Provide the [x, y] coordinate of the cell's center where the given text is located.  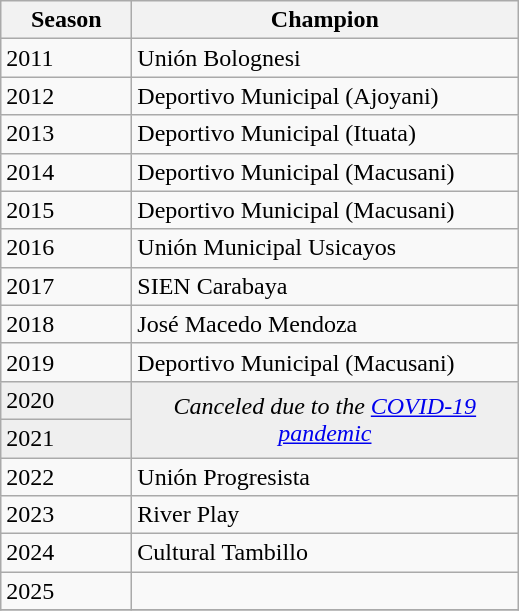
2012 [66, 96]
Season [66, 20]
2011 [66, 58]
Canceled due to the COVID-19 pandemic [325, 419]
2022 [66, 477]
2013 [66, 134]
River Play [325, 515]
Deportivo Municipal (Ajoyani) [325, 96]
2025 [66, 591]
2024 [66, 553]
2017 [66, 286]
2021 [66, 438]
2014 [66, 172]
Unión Municipal Usicayos [325, 248]
2019 [66, 362]
2015 [66, 210]
Champion [325, 20]
2023 [66, 515]
2016 [66, 248]
Unión Bolognesi [325, 58]
José Macedo Mendoza [325, 324]
2018 [66, 324]
Deportivo Municipal (Ituata) [325, 134]
2020 [66, 400]
Cultural Tambillo [325, 553]
Unión Progresista [325, 477]
SIEN Carabaya [325, 286]
